Scan for the cell matching the given text and deliver its [X, Y] coordinate at center. 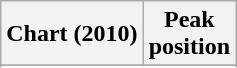
Chart (2010) [72, 34]
Peakposition [189, 34]
